Return [X, Y] of the center of cell containing provided text 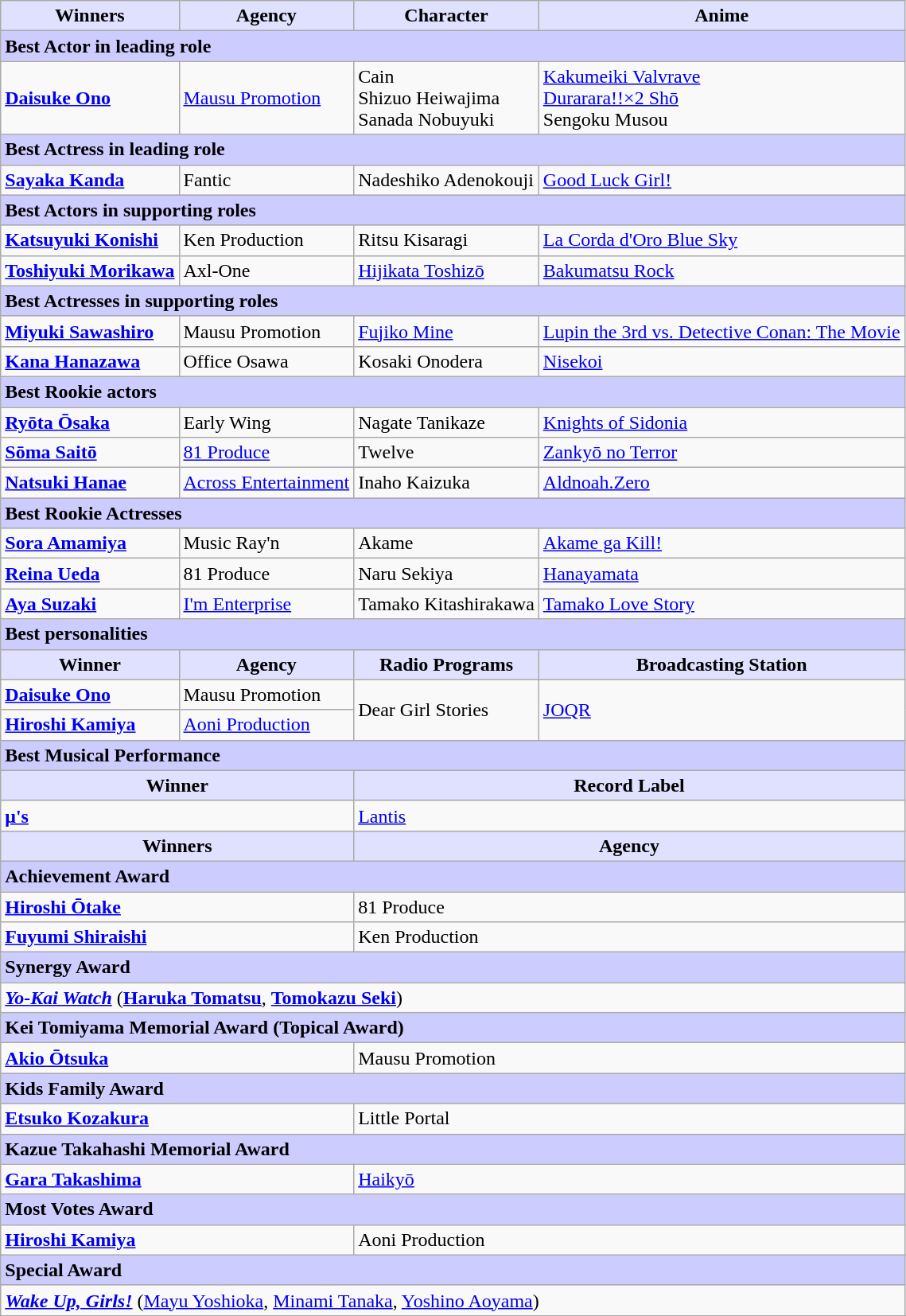
Etsuko Kozakura [177, 1119]
Kana Hanazawa [90, 361]
Lantis [630, 816]
Hijikata Toshizō [447, 271]
Knights of Sidonia [721, 422]
Kakumeiki ValvraveDurarara!!×2 ShōSengoku Musou [721, 98]
Hiroshi Ōtake [177, 906]
Special Award [453, 1270]
Kazue Takahashi Memorial Award [453, 1149]
Most Votes Award [453, 1209]
Haikyō [630, 1179]
Yo-Kai Watch (Haruka Tomatsu, Tomokazu Seki) [453, 998]
Naru Sekiya [447, 574]
Tamako Kitashirakawa [447, 604]
Good Luck Girl! [721, 180]
Kosaki Onodera [447, 361]
Lupin the 3rd vs. Detective Conan: The Movie [721, 331]
Aldnoah.Zero [721, 483]
CainShizuo HeiwajimaSanada Nobuyuki [447, 98]
Ryōta Ōsaka [90, 422]
Early Wing [266, 422]
μ's [177, 816]
Fuyumi Shiraishi [177, 937]
Tamako Love Story [721, 604]
Fujiko Mine [447, 331]
Dear Girl Stories [447, 710]
Aya Suzaki [90, 604]
Synergy Award [453, 968]
Best Musical Performance [453, 755]
Toshiyuki Morikawa [90, 271]
Radio Programs [447, 664]
Axl-One [266, 271]
I'm Enterprise [266, 604]
Akame ga Kill! [721, 543]
Record Label [630, 785]
Best Actresses in supporting roles [453, 301]
Bakumatsu Rock [721, 271]
Inaho Kaizuka [447, 483]
Reina Ueda [90, 574]
Nagate Tanikaze [447, 422]
Best Actor in leading role [453, 46]
Sayaka Kanda [90, 180]
Best Rookie actors [453, 391]
JOQR [721, 710]
Natsuki Hanae [90, 483]
Office Osawa [266, 361]
Kei Tomiyama Memorial Award (Topical Award) [453, 1028]
Best Actors in supporting roles [453, 210]
Character [447, 16]
Nisekoi [721, 361]
Broadcasting Station [721, 664]
Anime [721, 16]
Hanayamata [721, 574]
Best Rookie Actresses [453, 513]
Fantic [266, 180]
Gara Takashima [177, 1179]
Akame [447, 543]
Best Actress in leading role [453, 150]
Kids Family Award [453, 1088]
Nadeshiko Adenokouji [447, 180]
Sora Amamiya [90, 543]
Zankyō no Terror [721, 453]
La Corda d'Oro Blue Sky [721, 240]
Akio Ōtsuka [177, 1058]
Miyuki Sawashiro [90, 331]
Music Ray'n [266, 543]
Across Entertainment [266, 483]
Best personalities [453, 634]
Achievement Award [453, 876]
Sōma Saitō [90, 453]
Katsuyuki Konishi [90, 240]
Wake Up, Girls! (Mayu Yoshioka, Minami Tanaka, Yoshino Aoyama) [453, 1300]
Ritsu Kisaragi [447, 240]
Little Portal [630, 1119]
Twelve [447, 453]
